From the cell containing the given text, extract its center point as (X, Y) coordinate. 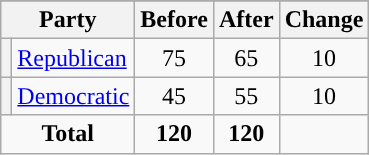
Total (68, 134)
Party (68, 20)
Republican (74, 58)
55 (246, 96)
45 (174, 96)
After (246, 20)
Change (324, 20)
65 (246, 58)
Democratic (74, 96)
Before (174, 20)
75 (174, 58)
